Scan for the cell matching the given text and deliver its (X, Y) coordinate at center. 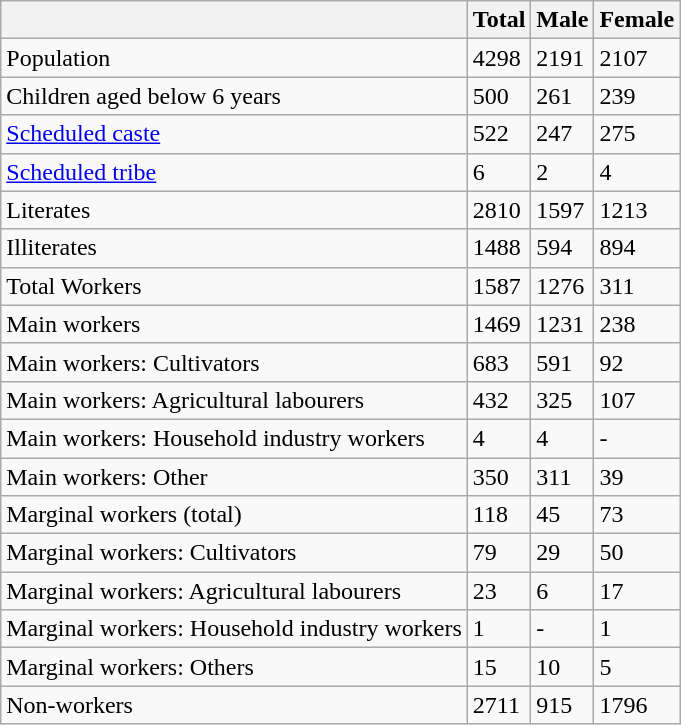
238 (637, 324)
350 (499, 477)
239 (637, 96)
Non-workers (234, 705)
73 (637, 515)
591 (562, 362)
Main workers: Cultivators (234, 362)
45 (562, 515)
683 (499, 362)
92 (637, 362)
1587 (499, 286)
79 (499, 553)
2191 (562, 58)
325 (562, 400)
1469 (499, 324)
4298 (499, 58)
275 (637, 134)
Female (637, 20)
107 (637, 400)
1796 (637, 705)
15 (499, 667)
Marginal workers: Cultivators (234, 553)
Marginal workers: Household industry workers (234, 629)
Marginal workers: Agricultural labourers (234, 591)
5 (637, 667)
Main workers: Agricultural labourers (234, 400)
2107 (637, 58)
1488 (499, 248)
Main workers (234, 324)
Main workers: Household industry workers (234, 438)
915 (562, 705)
39 (637, 477)
2 (562, 172)
Population (234, 58)
500 (499, 96)
23 (499, 591)
1231 (562, 324)
247 (562, 134)
Marginal workers: Others (234, 667)
10 (562, 667)
Scheduled tribe (234, 172)
Main workers: Other (234, 477)
Marginal workers (total) (234, 515)
Total Workers (234, 286)
2810 (499, 210)
Literates (234, 210)
594 (562, 248)
261 (562, 96)
432 (499, 400)
17 (637, 591)
1597 (562, 210)
1213 (637, 210)
50 (637, 553)
894 (637, 248)
Children aged below 6 years (234, 96)
2711 (499, 705)
29 (562, 553)
1276 (562, 286)
Male (562, 20)
Scheduled caste (234, 134)
118 (499, 515)
Total (499, 20)
Illiterates (234, 248)
522 (499, 134)
